Search for the cell housing the specified text and yield its (x, y) center coordinate. 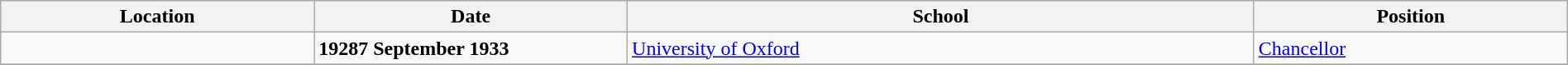
University of Oxford (941, 48)
19287 September 1933 (471, 48)
Position (1411, 17)
Date (471, 17)
Chancellor (1411, 48)
School (941, 17)
Location (157, 17)
